Return the [X, Y] coordinate for the center point of the cell that contains the specified text.  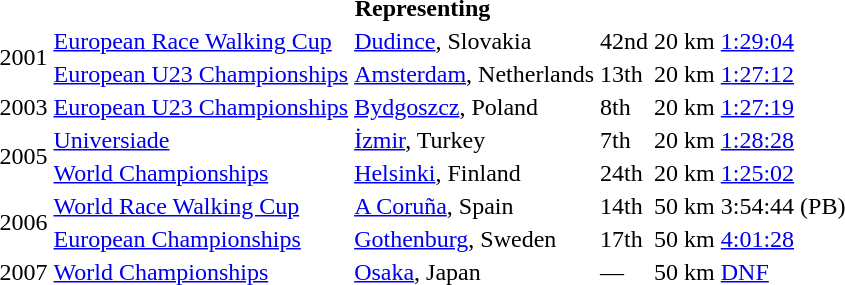
A Coruña, Spain [474, 206]
Bydgoszcz, Poland [474, 107]
42nd [624, 41]
Dudince, Slovakia [474, 41]
World Race Walking Cup [201, 206]
İzmir, Turkey [474, 140]
Helsinki, Finland [474, 173]
14th [624, 206]
13th [624, 74]
European Championships [201, 239]
7th [624, 140]
Gothenburg, Sweden [474, 239]
24th [624, 173]
Universiade [201, 140]
17th [624, 239]
Amsterdam, Netherlands [474, 74]
8th [624, 107]
European Race Walking Cup [201, 41]
World Championships [201, 173]
